Find where the given text appears and provide that cell's center as [X, Y] coordinate. 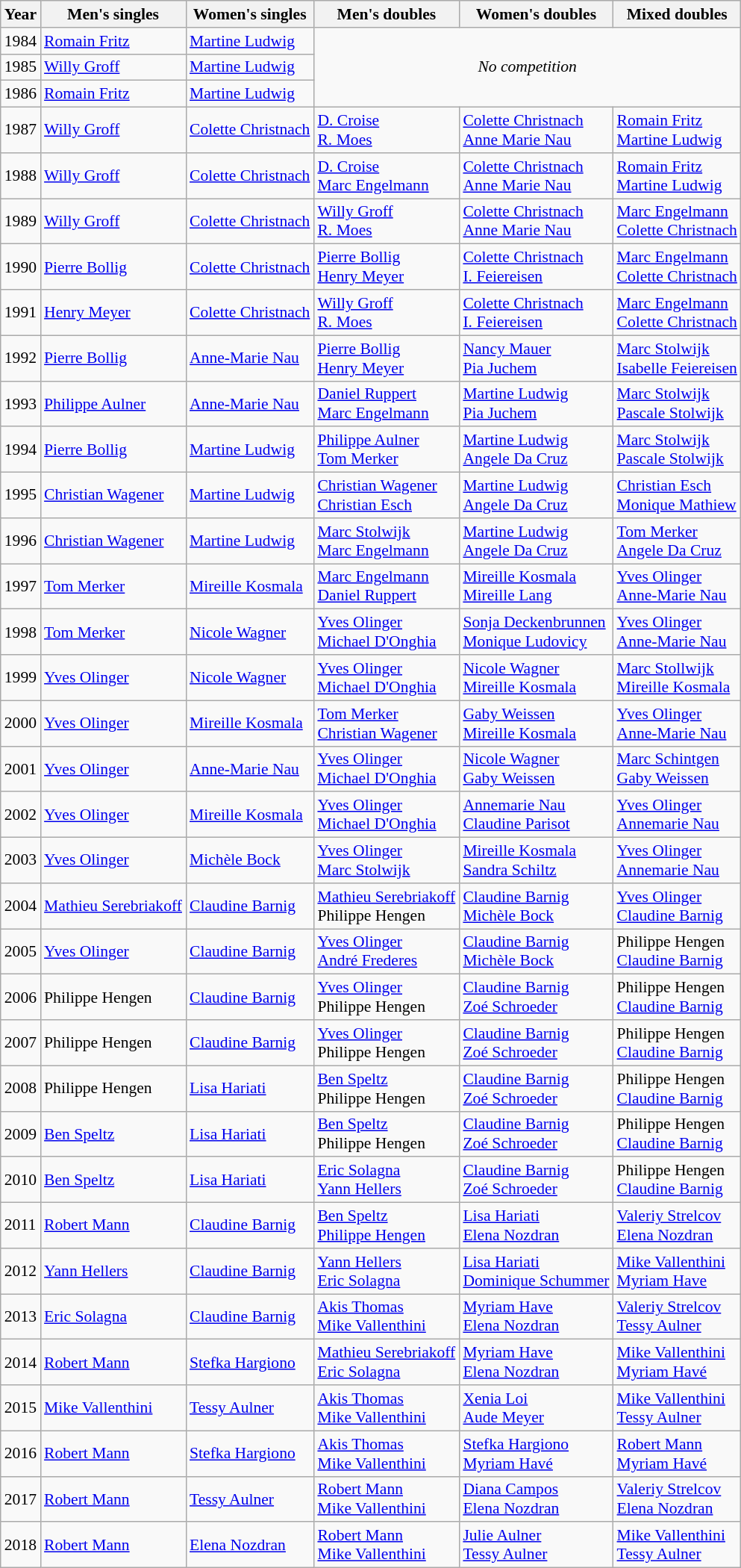
2010 [21, 1180]
1993 [21, 403]
1998 [21, 632]
2016 [21, 1453]
Lisa HariatiDominique Schummer [536, 1271]
Yann HellersEric Solagna [387, 1271]
1990 [21, 267]
Marc StollwijkMireille Kosmala [678, 678]
Nancy MauerPia Juchem [536, 358]
Nicole WagnerGaby Weissen [536, 769]
Martine LudwigPia Juchem [536, 403]
Sonja DeckenbrunnenMonique Ludovicy [536, 632]
2012 [21, 1271]
2008 [21, 1089]
Mathieu SerebriakoffPhilippe Hengen [387, 906]
2002 [21, 815]
Marc StolwijkMarc Engelmann [387, 541]
1995 [21, 496]
2003 [21, 860]
Nicole WagnerMireille Kosmala [536, 678]
Elena Nozdran [249, 1546]
1991 [21, 312]
2018 [21, 1546]
Eric Solagna [113, 1317]
Michèle Bock [249, 860]
Stefka HargionoMyriam Havé [536, 1453]
2009 [21, 1133]
Lisa HariatiElena Nozdran [536, 1226]
Mathieu SerebriakoffEric Solagna [387, 1362]
Eric SolagnaYann Hellers [387, 1180]
Mireille KosmalaMireille Lang [536, 587]
Tom MerkerChristian Wagener [387, 723]
Mike Vallenthini [113, 1408]
2005 [21, 951]
1987 [21, 130]
2000 [21, 723]
Robert MannMyriam Havé [678, 1453]
Christian EschMonique Mathiew [678, 496]
1997 [21, 587]
Philippe Aulner [113, 403]
Philippe AulnerTom Merker [387, 449]
2017 [21, 1499]
1985 [21, 67]
Annemarie NauClaudine Parisot [536, 815]
2007 [21, 1042]
Marc StolwijkIsabelle Feiereisen [678, 358]
Diana CamposElena Nozdran [536, 1499]
2011 [21, 1226]
Mathieu Serebriakoff [113, 906]
1984 [21, 41]
1996 [21, 541]
2001 [21, 769]
Mike VallenthiniMyriam Havé [678, 1362]
1999 [21, 678]
Yves OlingerClaudine Barnig [678, 906]
Xenia LoiAude Meyer [536, 1408]
Marc SchintgenGaby Weissen [678, 769]
1986 [21, 94]
2015 [21, 1408]
Men's singles [113, 14]
2006 [21, 998]
Year [21, 14]
1994 [21, 449]
2004 [21, 906]
Men's doubles [387, 14]
Marc EngelmannDaniel Ruppert [387, 587]
Christian WagenerChristian Esch [387, 496]
Yann Hellers [113, 1271]
Daniel RuppertMarc Engelmann [387, 403]
Women's singles [249, 14]
Valeriy StrelcovTessy Aulner [678, 1317]
No competition [527, 67]
Mike VallenthiniMyriam Have [678, 1271]
2014 [21, 1362]
1989 [21, 221]
Mireille KosmalaSandra Schiltz [536, 860]
Julie AulnerTessy Aulner [536, 1546]
Gaby WeissenMireille Kosmala [536, 723]
Mixed doubles [678, 14]
Tom MerkerAngele Da Cruz [678, 541]
D. CroiseR. Moes [387, 130]
Yves OlingerAndré Frederes [387, 951]
Women's doubles [536, 14]
Yves OlingerMarc Stolwijk [387, 860]
Henry Meyer [113, 312]
1988 [21, 176]
D. CroiseMarc Engelmann [387, 176]
2013 [21, 1317]
1992 [21, 358]
